Provide the (X, Y) coordinate of the cell's center where the given text is located.  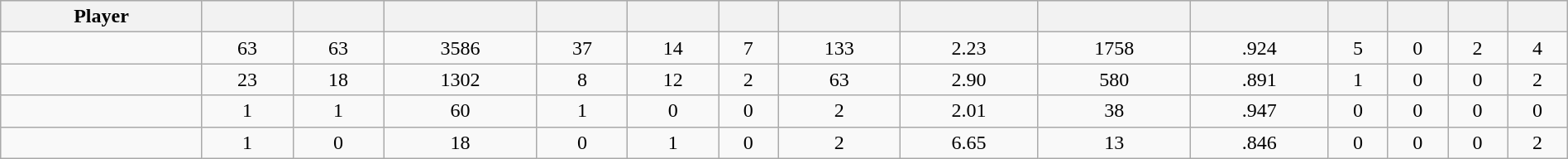
6.65 (968, 142)
3586 (460, 48)
2.01 (968, 111)
.924 (1260, 48)
12 (673, 79)
13 (1115, 142)
133 (839, 48)
.947 (1260, 111)
8 (582, 79)
1758 (1115, 48)
580 (1115, 79)
2.90 (968, 79)
.891 (1260, 79)
38 (1115, 111)
23 (247, 79)
Player (101, 17)
1302 (460, 79)
60 (460, 111)
14 (673, 48)
5 (1358, 48)
4 (1537, 48)
7 (748, 48)
.846 (1260, 142)
2.23 (968, 48)
37 (582, 48)
